Capture the cell that displays the provided text and extract its (x, y) central coordinate. 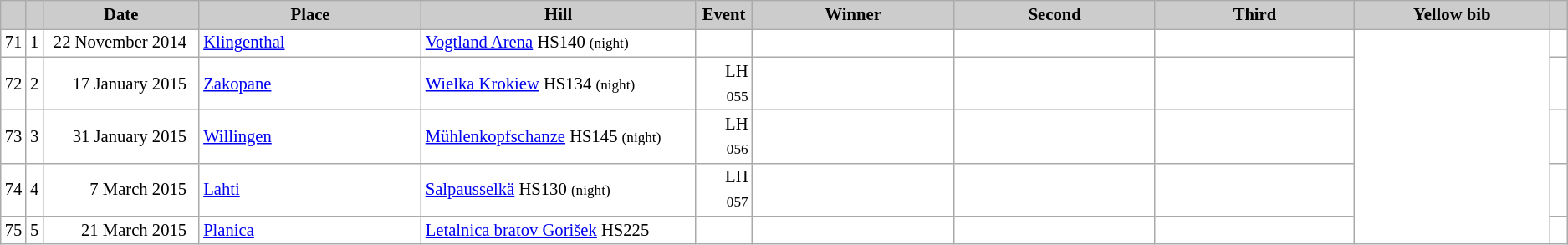
73 (13, 135)
Date (120, 14)
74 (13, 189)
Planica (310, 230)
Mühlenkopfschanze HS145 (night) (559, 135)
3 (34, 135)
Winner (853, 14)
Second (1055, 14)
LH 057 (724, 189)
Klingenthal (310, 43)
Salpausselkä HS130 (night) (559, 189)
1 (34, 43)
LH 055 (724, 84)
Willingen (310, 135)
17 January 2015 (120, 84)
Letalnica bratov Gorišek HS225 (559, 230)
Hill (559, 14)
Third (1254, 14)
Event (724, 14)
2 (34, 84)
75 (13, 230)
5 (34, 230)
72 (13, 84)
71 (13, 43)
31 January 2015 (120, 135)
Wielka Krokiew HS134 (night) (559, 84)
Zakopane (310, 84)
LH 056 (724, 135)
21 March 2015 (120, 230)
Yellow bib (1452, 14)
Lahti (310, 189)
4 (34, 189)
Vogtland Arena HS140 (night) (559, 43)
Place (310, 14)
7 March 2015 (120, 189)
22 November 2014 (120, 43)
